Determine the (X, Y) coordinate at the center of the cell enclosing the given text.  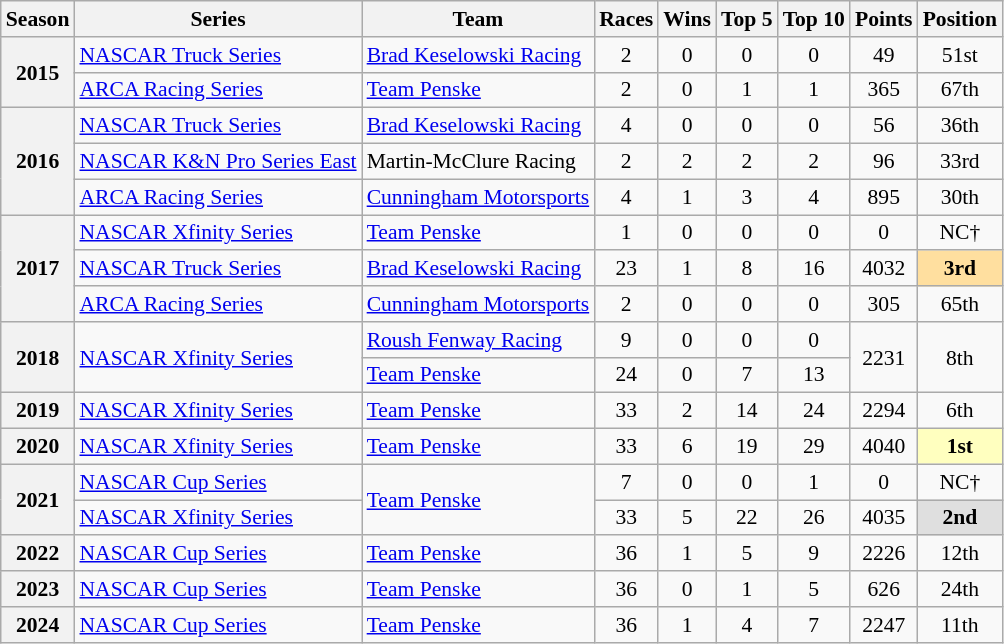
Martin-McClure Racing (478, 162)
30th (960, 197)
2021 (38, 500)
2017 (38, 268)
895 (884, 197)
2nd (960, 518)
24th (960, 589)
2015 (38, 72)
96 (884, 162)
49 (884, 55)
4032 (884, 269)
Season (38, 19)
Team (478, 19)
16 (814, 269)
22 (747, 518)
11th (960, 625)
4035 (884, 518)
65th (960, 304)
1st (960, 447)
2022 (38, 554)
3rd (960, 269)
2226 (884, 554)
Top 5 (747, 19)
36th (960, 126)
4040 (884, 447)
13 (814, 375)
51st (960, 55)
Wins (687, 19)
8 (747, 269)
Points (884, 19)
2019 (38, 411)
6th (960, 411)
626 (884, 589)
2247 (884, 625)
19 (747, 447)
NASCAR K&N Pro Series East (218, 162)
26 (814, 518)
2294 (884, 411)
2020 (38, 447)
365 (884, 90)
Top 10 (814, 19)
6 (687, 447)
29 (814, 447)
67th (960, 90)
2018 (38, 358)
3 (747, 197)
Races (626, 19)
Roush Fenway Racing (478, 340)
8th (960, 358)
2016 (38, 162)
33rd (960, 162)
12th (960, 554)
2024 (38, 625)
2023 (38, 589)
56 (884, 126)
Series (218, 19)
2231 (884, 358)
305 (884, 304)
23 (626, 269)
14 (747, 411)
Position (960, 19)
